For the text-containing cell, return its midpoint in (X, Y) coordinate format. 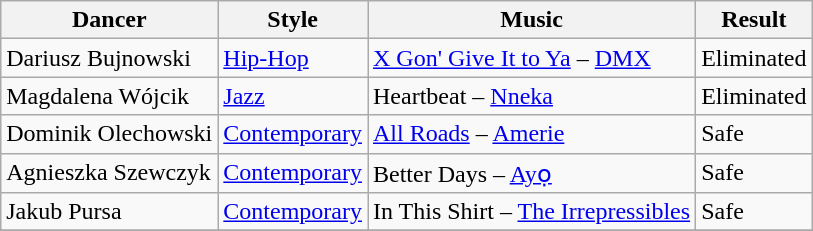
Dariusz Bujnowski (110, 58)
Heartbeat – Nneka (532, 96)
All Roads – Amerie (532, 134)
Hip-Hop (293, 58)
Better Days – Ayọ (532, 173)
Magdalena Wójcik (110, 96)
Dancer (110, 20)
Music (532, 20)
Result (754, 20)
In This Shirt – The Irrepressibles (532, 212)
Style (293, 20)
Jazz (293, 96)
Dominik Olechowski (110, 134)
X Gon' Give It to Ya – DMX (532, 58)
Agnieszka Szewczyk (110, 173)
Jakub Pursa (110, 212)
